For the text-containing cell, return its midpoint in (X, Y) coordinate format. 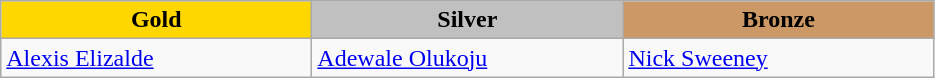
Bronze (778, 20)
Silver (468, 20)
Adewale Olukoju (468, 58)
Gold (156, 20)
Alexis Elizalde (156, 58)
Nick Sweeney (778, 58)
